Extract the (X, Y) coordinate from the center of the cell holding the provided text.  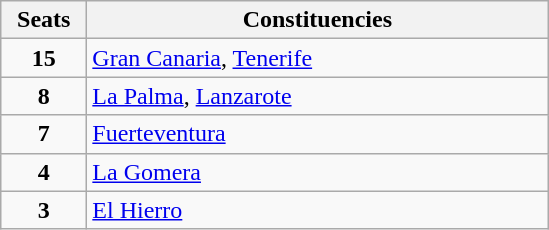
3 (44, 210)
Gran Canaria, Tenerife (318, 58)
La Palma, Lanzarote (318, 96)
La Gomera (318, 172)
15 (44, 58)
7 (44, 134)
Fuerteventura (318, 134)
8 (44, 96)
El Hierro (318, 210)
Constituencies (318, 20)
Seats (44, 20)
4 (44, 172)
